Return [x, y] of the center of cell containing provided text 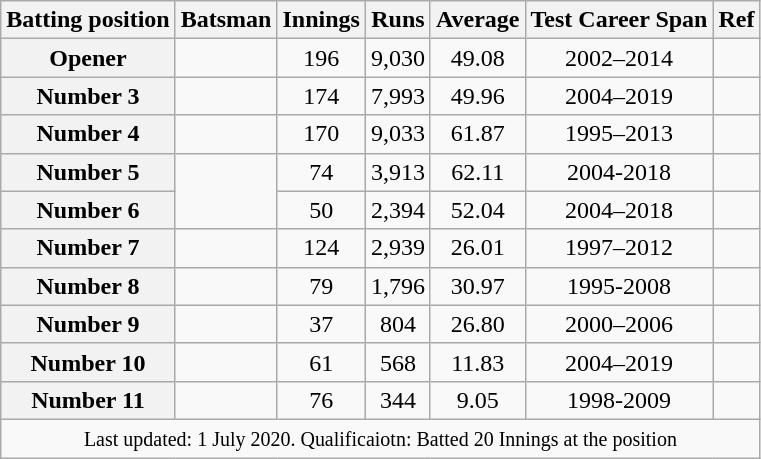
2004–2018 [619, 210]
37 [321, 324]
49.08 [478, 58]
61.87 [478, 134]
Ref [736, 20]
1998-2009 [619, 400]
11.83 [478, 362]
79 [321, 286]
Last updated: 1 July 2020. Qualificaiotn: Batted 20 Innings at the position [380, 438]
76 [321, 400]
2004-2018 [619, 172]
Number 4 [88, 134]
Number 11 [88, 400]
9,030 [398, 58]
1,796 [398, 286]
9,033 [398, 134]
49.96 [478, 96]
Innings [321, 20]
9.05 [478, 400]
Number 9 [88, 324]
124 [321, 248]
2,394 [398, 210]
1997–2012 [619, 248]
7,993 [398, 96]
170 [321, 134]
Number 3 [88, 96]
Test Career Span [619, 20]
2,939 [398, 248]
Runs [398, 20]
62.11 [478, 172]
50 [321, 210]
Number 5 [88, 172]
Number 7 [88, 248]
174 [321, 96]
2000–2006 [619, 324]
30.97 [478, 286]
2002–2014 [619, 58]
1995-2008 [619, 286]
Opener [88, 58]
1995–2013 [619, 134]
804 [398, 324]
61 [321, 362]
568 [398, 362]
Batting position [88, 20]
74 [321, 172]
Number 10 [88, 362]
26.01 [478, 248]
52.04 [478, 210]
Number 8 [88, 286]
Average [478, 20]
196 [321, 58]
3,913 [398, 172]
Number 6 [88, 210]
Batsman [226, 20]
26.80 [478, 324]
344 [398, 400]
